Find where the given text appears and provide that cell's center as (x, y) coordinate. 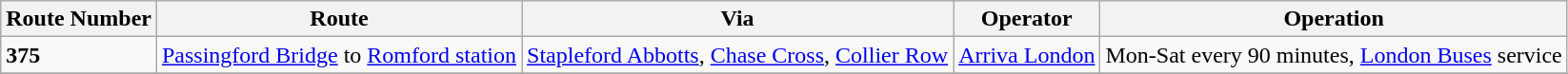
Arriva London (1027, 55)
Route (339, 19)
Operator (1027, 19)
Passingford Bridge to Romford station (339, 55)
Operation (1334, 19)
375 (79, 55)
Via (737, 19)
Mon-Sat every 90 minutes, London Buses service (1334, 55)
Stapleford Abbotts, Chase Cross, Collier Row (737, 55)
Route Number (79, 19)
